Output the [X, Y] coordinate of the center of the cell containing the given text.  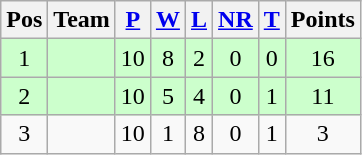
T [272, 20]
16 [322, 58]
NR [236, 20]
Team [82, 20]
Pos [24, 20]
4 [198, 96]
L [198, 20]
11 [322, 96]
W [168, 20]
Points [322, 20]
5 [168, 96]
P [132, 20]
